Output the (X, Y) coordinate of the center of the cell containing the given text.  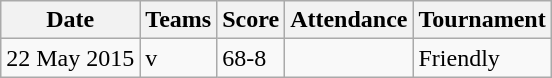
Friendly (482, 58)
v (178, 58)
Attendance (349, 20)
Score (251, 20)
Teams (178, 20)
68-8 (251, 58)
Date (70, 20)
22 May 2015 (70, 58)
Tournament (482, 20)
